Return (X, Y) of the center of cell containing provided text 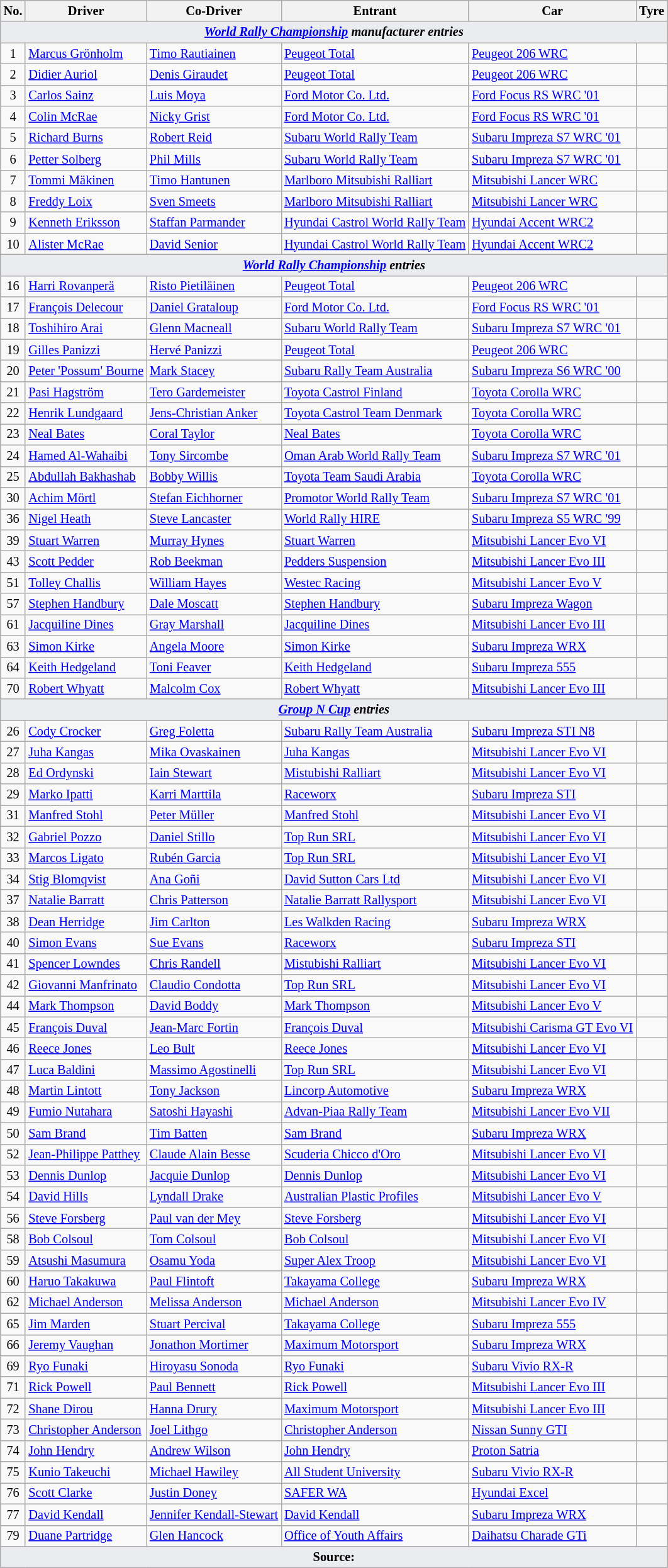
Jim Carlton (214, 922)
Harri Rovanperä (86, 286)
24 (13, 456)
2 (13, 74)
Jim Marden (86, 1324)
77 (13, 1515)
Westec Racing (375, 583)
32 (13, 837)
Lincorp Automotive (375, 1091)
Freddy Loix (86, 201)
Steve Lancaster (214, 519)
Les Walkden Racing (375, 922)
Subaru Impreza STI N8 (552, 731)
7 (13, 181)
Alister McRae (86, 244)
Joel Lithgo (214, 1430)
Toyota Castrol Finland (375, 392)
Nigel Heath (86, 519)
Subaru Impreza Wagon (552, 604)
Chris Patterson (214, 900)
Super Alex Troop (375, 1260)
57 (13, 604)
Car (552, 11)
65 (13, 1324)
34 (13, 879)
Hyundai Excel (552, 1493)
Robert Reid (214, 138)
Timo Rautiainen (214, 53)
Scott Pedder (86, 561)
Toni Feaver (214, 668)
Office of Youth Affairs (375, 1536)
David Hills (86, 1197)
Stig Blomqvist (86, 879)
16 (13, 286)
Iain Stewart (214, 773)
Scuderia Chicco d'Oro (375, 1155)
Luis Moya (214, 96)
Gray Marshall (214, 625)
Petter Solberg (86, 159)
Mark Stacey (214, 371)
37 (13, 900)
Achim Mörtl (86, 498)
50 (13, 1133)
Gilles Panizzi (86, 350)
Haruo Takakuwa (86, 1282)
Tim Batten (214, 1133)
23 (13, 434)
70 (13, 688)
No. (13, 11)
Kunio Takeuchi (86, 1472)
Oman Arab World Rally Team (375, 456)
Paul Bennett (214, 1387)
63 (13, 646)
Mitsubishi Carisma GT Evo VI (552, 1028)
Natalie Barratt Rallysport (375, 900)
36 (13, 519)
42 (13, 985)
Nicky Grist (214, 117)
Denis Giraudet (214, 74)
75 (13, 1472)
9 (13, 223)
David Senior (214, 244)
World Rally HIRE (375, 519)
38 (13, 922)
Ed Ordynski (86, 773)
Mitsubishi Lancer Evo IV (552, 1302)
Andrew Wilson (214, 1451)
Nissan Sunny GTI (552, 1430)
Jacquie Dunlop (214, 1175)
Malcolm Cox (214, 688)
Risto Pietiläinen (214, 286)
56 (13, 1218)
Massimo Agostinelli (214, 1070)
Jennifer Kendall-Stewart (214, 1515)
19 (13, 350)
60 (13, 1282)
61 (13, 625)
Tyre (652, 11)
Martin Lintott (86, 1091)
Tolley Challis (86, 583)
Sue Evans (214, 943)
Rob Beekman (214, 561)
SAFER WA (375, 1493)
69 (13, 1366)
Phil Mills (214, 159)
Gabriel Pozzo (86, 837)
8 (13, 201)
Lyndall Drake (214, 1197)
51 (13, 583)
Daniel Stillo (214, 837)
52 (13, 1155)
Toyota Castrol Team Denmark (375, 413)
21 (13, 392)
Daihatsu Charade GTi (552, 1536)
Luca Baldini (86, 1070)
Paul van der Mey (214, 1218)
6 (13, 159)
Toyota Team Saudi Arabia (375, 477)
25 (13, 477)
Daniel Grataloup (214, 308)
Jean-Philippe Patthey (86, 1155)
Entrant (375, 11)
10 (13, 244)
Shane Dirou (86, 1409)
Hervé Panizzi (214, 350)
Angela Moore (214, 646)
Rubén Garcia (214, 858)
76 (13, 1493)
Peter 'Possum' Bourne (86, 371)
Justin Doney (214, 1493)
William Hayes (214, 583)
20 (13, 371)
Jonathon Mortimer (214, 1345)
4 (13, 117)
5 (13, 138)
François Delecour (86, 308)
Staffan Parmander (214, 223)
39 (13, 540)
41 (13, 964)
71 (13, 1387)
Proton Satria (552, 1451)
Dale Moscatt (214, 604)
Stefan Eichhorner (214, 498)
3 (13, 96)
Abdullah Bakhashab (86, 477)
Marcos Ligato (86, 858)
Colin McRae (86, 117)
33 (13, 858)
David Boddy (214, 1006)
Spencer Lowndes (86, 964)
Tony Jackson (214, 1091)
22 (13, 413)
29 (13, 795)
Tero Gardemeister (214, 392)
43 (13, 561)
58 (13, 1239)
Cody Crocker (86, 731)
Tony Sircombe (214, 456)
Simon Evans (86, 943)
17 (13, 308)
74 (13, 1451)
Claude Alain Besse (214, 1155)
59 (13, 1260)
Pasi Hagström (86, 392)
Driver (86, 11)
Scott Clarke (86, 1493)
Advan-Piaa Rally Team (375, 1112)
64 (13, 668)
1 (13, 53)
Toshihiro Arai (86, 328)
46 (13, 1049)
30 (13, 498)
Natalie Barratt (86, 900)
53 (13, 1175)
Glen Hancock (214, 1536)
62 (13, 1302)
Paul Flintoft (214, 1282)
Australian Plastic Profiles (375, 1197)
26 (13, 731)
Satoshi Hayashi (214, 1112)
18 (13, 328)
Hiroyasu Sonoda (214, 1366)
28 (13, 773)
Kenneth Eriksson (86, 223)
Peter Müller (214, 815)
Didier Auriol (86, 74)
Carlos Sainz (86, 96)
Leo Bult (214, 1049)
72 (13, 1409)
Mika Ovaskainen (214, 752)
All Student University (375, 1472)
27 (13, 752)
Glenn Macneall (214, 328)
Claudio Condotta (214, 985)
Karri Marttila (214, 795)
Promotor World Rally Team (375, 498)
Ana Goñi (214, 879)
Hamed Al-Wahaibi (86, 456)
Greg Foletta (214, 731)
David Sutton Cars Ltd (375, 879)
Jens-Christian Anker (214, 413)
Murray Hynes (214, 540)
Subaru Impreza S5 WRC '99 (552, 519)
World Rally Championship manufacturer entries (334, 32)
Henrik Lundgaard (86, 413)
Michael Hawiley (214, 1472)
Dean Herridge (86, 922)
Coral Taylor (214, 434)
73 (13, 1430)
Giovanni Manfrinato (86, 985)
Fumio Nutahara (86, 1112)
Atsushi Masumura (86, 1260)
Marko Ipatti (86, 795)
Duane Partridge (86, 1536)
48 (13, 1091)
Osamu Yoda (214, 1260)
44 (13, 1006)
Bobby Willis (214, 477)
45 (13, 1028)
Hanna Drury (214, 1409)
47 (13, 1070)
Melissa Anderson (214, 1302)
Sven Smeets (214, 201)
Richard Burns (86, 138)
Pedders Suspension (375, 561)
79 (13, 1536)
Group N Cup entries (334, 710)
Tommi Mäkinen (86, 181)
Marcus Grönholm (86, 53)
Jean-Marc Fortin (214, 1028)
Timo Hantunen (214, 181)
40 (13, 943)
49 (13, 1112)
66 (13, 1345)
Subaru Impreza S6 WRC '00 (552, 371)
Chris Randell (214, 964)
World Rally Championship entries (334, 265)
Jeremy Vaughan (86, 1345)
Tom Colsoul (214, 1239)
Stuart Percival (214, 1324)
Co-Driver (214, 11)
Mitsubishi Lancer Evo VII (552, 1112)
54 (13, 1197)
Source: (334, 1557)
31 (13, 815)
